Search for the cell housing the specified text and yield its (x, y) center coordinate. 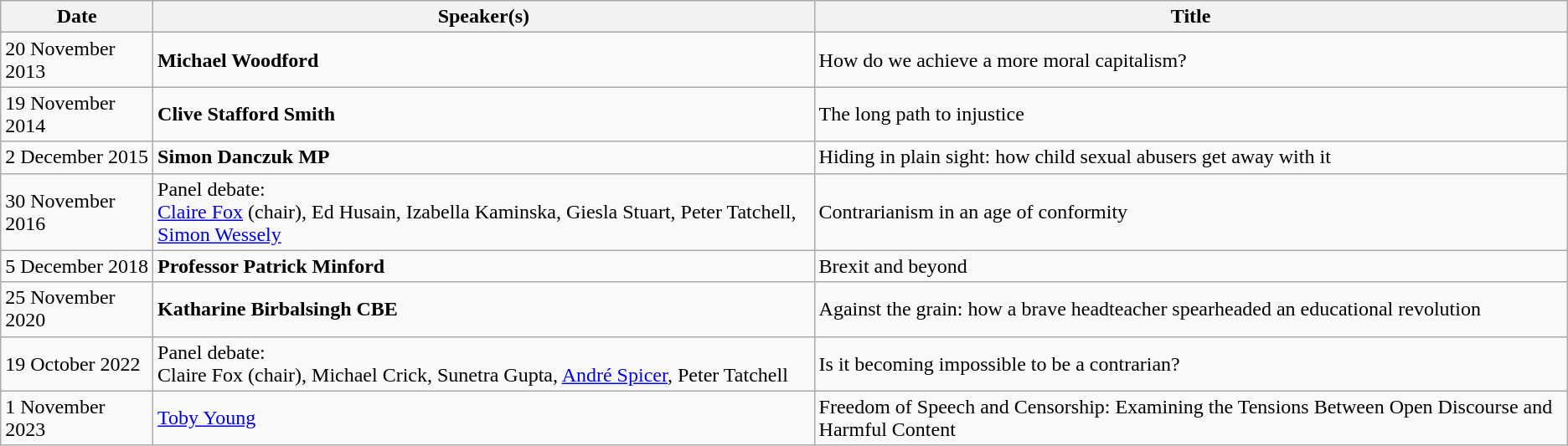
Professor Patrick Minford (484, 266)
1 November 2023 (77, 418)
30 November 2016 (77, 212)
Date (77, 17)
Against the grain: how a brave headteacher spearheaded an educational revolution (1191, 310)
Katharine Birbalsingh CBE (484, 310)
Brexit and beyond (1191, 266)
Speaker(s) (484, 17)
Simon Danczuk MP (484, 157)
20 November 2013 (77, 60)
Clive Stafford Smith (484, 114)
Title (1191, 17)
2 December 2015 (77, 157)
19 November 2014 (77, 114)
Is it becoming impossible to be a contrarian? (1191, 363)
Hiding in plain sight: how child sexual abusers get away with it (1191, 157)
Michael Woodford (484, 60)
19 October 2022 (77, 363)
How do we achieve a more moral capitalism? (1191, 60)
Panel debate:Claire Fox (chair), Michael Crick, Sunetra Gupta, André Spicer, Peter Tatchell (484, 363)
Freedom of Speech and Censorship: Examining the Tensions Between Open Discourse and Harmful Content (1191, 418)
Panel debate:Claire Fox (chair), Ed Husain, Izabella Kaminska, Giesla Stuart, Peter Tatchell, Simon Wessely (484, 212)
Contrarianism in an age of conformity (1191, 212)
The long path to injustice (1191, 114)
25 November 2020 (77, 310)
Toby Young (484, 418)
5 December 2018 (77, 266)
